Locate the cell with the specified text and output its [x, y] center coordinate. 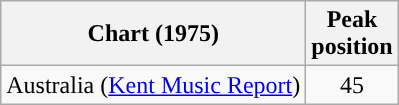
45 [352, 85]
Peakposition [352, 34]
Australia (Kent Music Report) [154, 85]
Chart (1975) [154, 34]
